Return the [x, y] coordinate for the center point of the cell that contains the specified text.  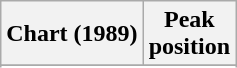
Chart (1989) [72, 34]
Peakposition [189, 34]
